Find where the given text appears and provide that cell's center as [X, Y] coordinate. 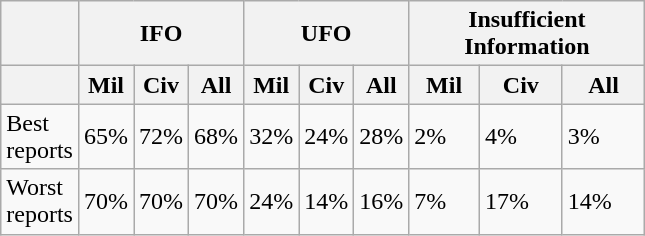
IFO [160, 34]
65% [106, 136]
4% [520, 136]
17% [520, 202]
28% [382, 136]
32% [272, 136]
72% [162, 136]
Insufficient Information [527, 34]
UFO [326, 34]
Worst reports [40, 202]
Best reports [40, 136]
68% [216, 136]
2% [444, 136]
7% [444, 202]
3% [604, 136]
16% [382, 202]
